Capture the cell that displays the provided text and extract its [X, Y] central coordinate. 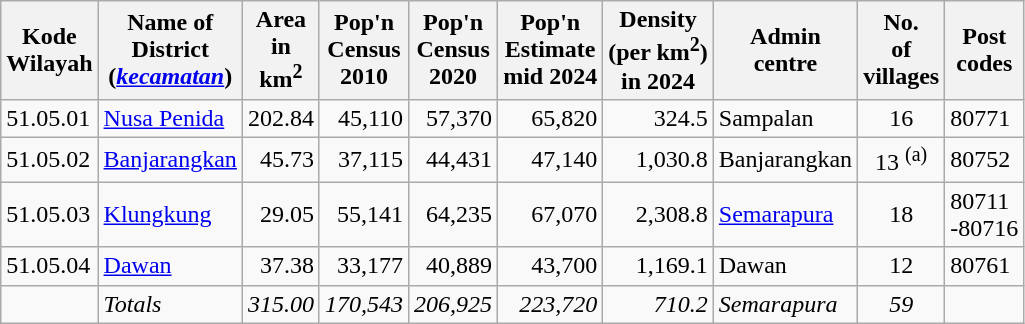
710.2 [658, 304]
80771 [984, 118]
51.05.03 [50, 214]
64,235 [454, 214]
80711-80716 [984, 214]
Postcodes [984, 50]
51.05.02 [50, 160]
37,115 [364, 160]
40,889 [454, 266]
47,140 [550, 160]
Pop'nCensus2010 [364, 50]
Kode Wilayah [50, 50]
57,370 [454, 118]
67,070 [550, 214]
Name ofDistrict(kecamatan) [170, 50]
65,820 [550, 118]
Admincentre [785, 50]
315.00 [280, 304]
Area in km2 [280, 50]
223,720 [550, 304]
1,169.1 [658, 266]
45.73 [280, 160]
51.05.01 [50, 118]
Density(per km2)in 2024 [658, 50]
Nusa Penida [170, 118]
18 [902, 214]
55,141 [364, 214]
80761 [984, 266]
2,308.8 [658, 214]
Pop'nEstimatemid 2024 [550, 50]
45,110 [364, 118]
37.38 [280, 266]
170,543 [364, 304]
202.84 [280, 118]
43,700 [550, 266]
80752 [984, 160]
Sampalan [785, 118]
16 [902, 118]
206,925 [454, 304]
12 [902, 266]
324.5 [658, 118]
Klungkung [170, 214]
51.05.04 [50, 266]
59 [902, 304]
No. ofvillages [902, 50]
33,177 [364, 266]
1,030.8 [658, 160]
44,431 [454, 160]
13 (a) [902, 160]
Pop'nCensus2020 [454, 50]
29.05 [280, 214]
Totals [170, 304]
